Capture the cell that displays the provided text and extract its [x, y] central coordinate. 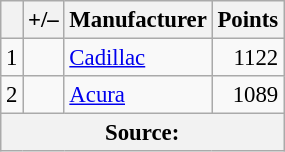
Cadillac [138, 58]
+/– [44, 20]
1122 [248, 58]
Acura [138, 95]
Points [248, 20]
1 [12, 58]
1089 [248, 95]
Manufacturer [138, 20]
2 [12, 95]
Source: [142, 133]
